For the text-containing cell, return its midpoint in (X, Y) coordinate format. 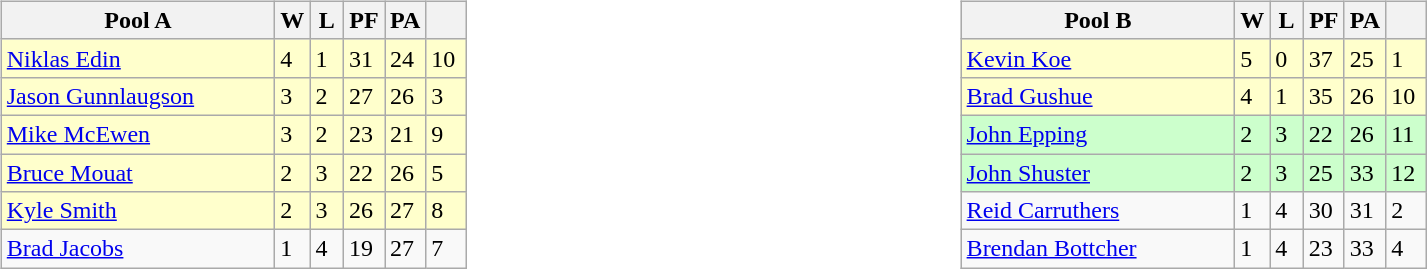
Jason Gunnlaugson (138, 96)
Kevin Koe (1098, 58)
Brad Jacobs (138, 249)
21 (404, 134)
Brendan Bottcher (1098, 249)
8 (446, 211)
John Epping (1098, 134)
Pool B (1098, 20)
Mike McEwen (138, 134)
Bruce Mouat (138, 173)
11 (1406, 134)
Kyle Smith (138, 211)
12 (1406, 173)
Pool A (138, 20)
19 (364, 249)
35 (1324, 96)
9 (446, 134)
30 (1324, 211)
0 (1287, 58)
John Shuster (1098, 173)
Reid Carruthers (1098, 211)
24 (404, 58)
37 (1324, 58)
Brad Gushue (1098, 96)
7 (446, 249)
Niklas Edin (138, 58)
